Search for the cell housing the specified text and yield its (X, Y) center coordinate. 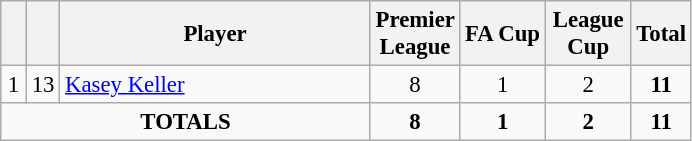
13 (42, 85)
FA Cup (503, 34)
League Cup (588, 34)
Kasey Keller (216, 85)
Premier League (414, 34)
TOTALS (186, 122)
Total (661, 34)
Player (216, 34)
